Return the [X, Y] coordinate for the center point of the cell that contains the specified text.  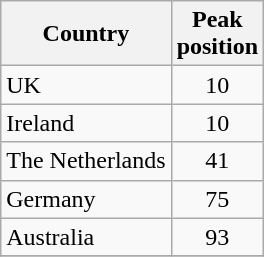
Germany [86, 199]
41 [217, 161]
75 [217, 199]
Peakposition [217, 34]
Ireland [86, 123]
Country [86, 34]
93 [217, 237]
UK [86, 85]
The Netherlands [86, 161]
Australia [86, 237]
